Identify which cell holds the provided text, then report its (X, Y) central coordinate. 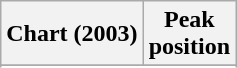
Peakposition (189, 34)
Chart (2003) (72, 34)
